Locate the cell with the specified text and output its (x, y) center coordinate. 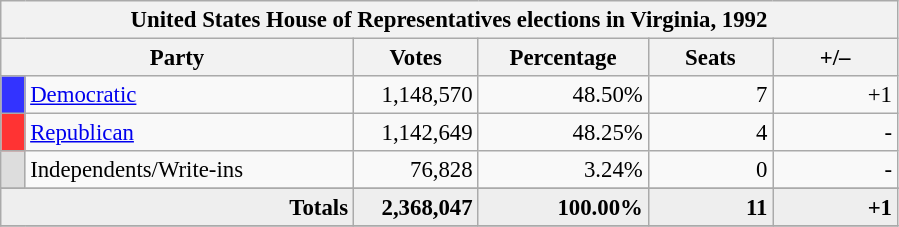
Republican (189, 133)
Democratic (189, 95)
Independents/Write-ins (189, 170)
Seats (710, 58)
Party (178, 58)
1,148,570 (416, 95)
Votes (416, 58)
United States House of Representatives elections in Virginia, 1992 (450, 20)
4 (710, 133)
48.25% (563, 133)
0 (710, 170)
3.24% (563, 170)
11 (710, 208)
Totals (178, 208)
48.50% (563, 95)
100.00% (563, 208)
1,142,649 (416, 133)
2,368,047 (416, 208)
7 (710, 95)
+/– (836, 58)
Percentage (563, 58)
76,828 (416, 170)
